Locate the cell with the specified text and output its [x, y] center coordinate. 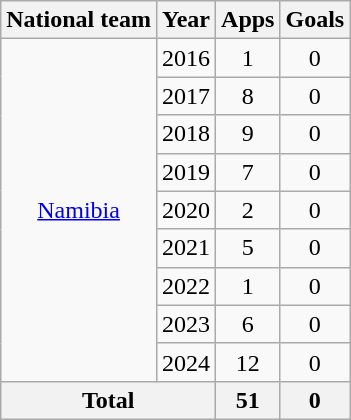
2017 [186, 96]
6 [248, 324]
9 [248, 134]
Total [108, 400]
2019 [186, 172]
2024 [186, 362]
51 [248, 400]
2 [248, 210]
Apps [248, 20]
2016 [186, 58]
12 [248, 362]
8 [248, 96]
2021 [186, 248]
2023 [186, 324]
Goals [315, 20]
2018 [186, 134]
Year [186, 20]
Namibia [79, 210]
2020 [186, 210]
2022 [186, 286]
National team [79, 20]
5 [248, 248]
7 [248, 172]
